Pinpoint the cell where the given text exists, returning its (x, y) midpoint coordinate. 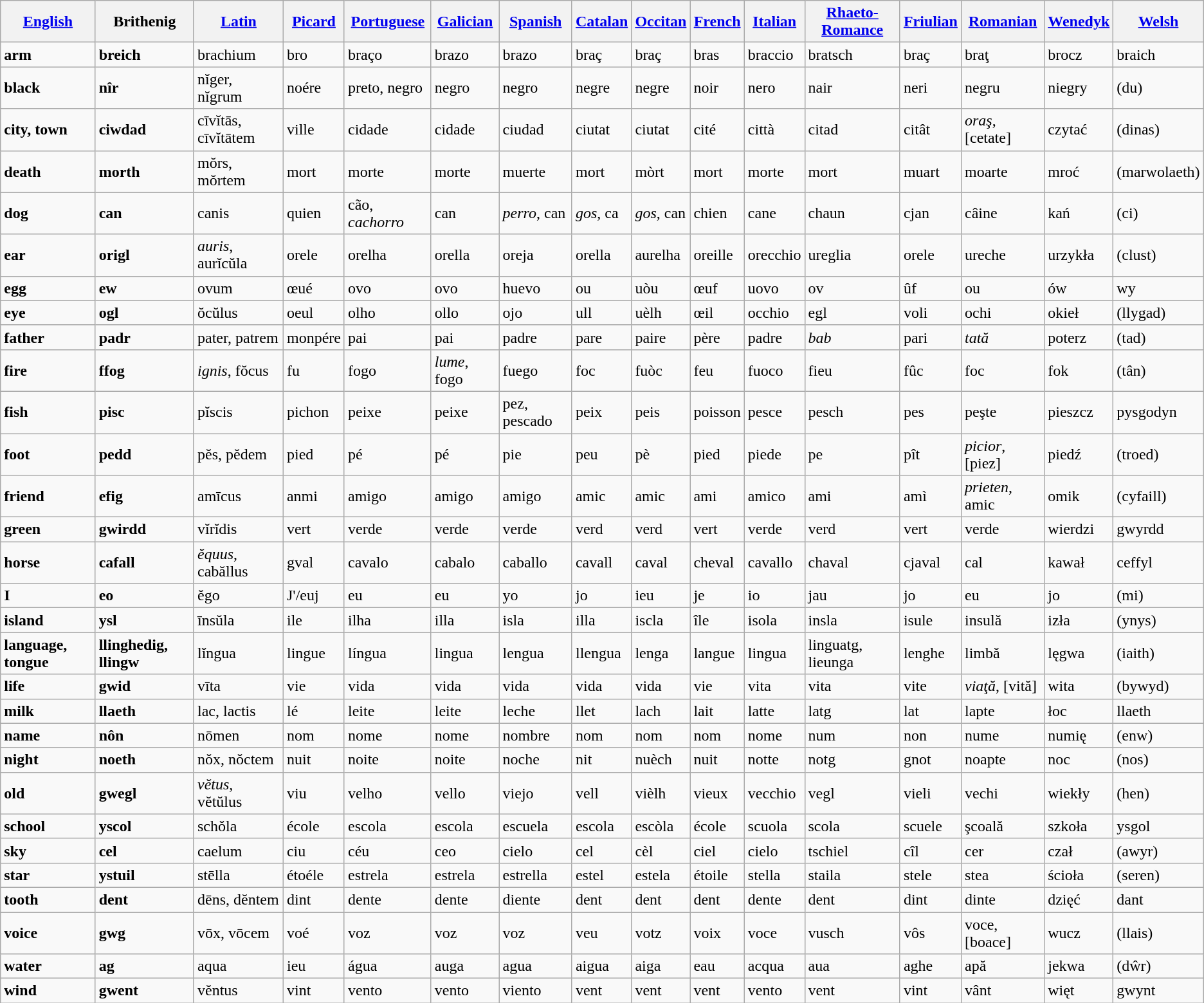
I (48, 596)
diente (535, 899)
Portuguese (387, 22)
poterz (1079, 337)
île (717, 620)
szkoła (1079, 826)
gval (314, 562)
pît (930, 454)
uovo (774, 288)
gnot (930, 760)
cîl (930, 851)
wind (48, 991)
viu (314, 793)
ów (1079, 288)
(awyr) (1158, 851)
okieł (1079, 313)
fieu (852, 371)
(enw) (1158, 735)
noére (314, 87)
pĭscis (238, 412)
Italian (774, 22)
bratsch (852, 55)
cèl (661, 851)
piedź (1079, 454)
linguatg, lieunga (852, 654)
nume (1002, 735)
ollo (465, 313)
jau (852, 596)
īnsŭla (238, 620)
numię (1079, 735)
voix (717, 933)
(ynys) (1158, 620)
étoile (717, 875)
perro, can (535, 214)
ville (314, 130)
père (717, 337)
llinghedig, llingw (144, 654)
ysl (144, 620)
language, tongue (48, 654)
preto, negro (387, 87)
J'/euj (314, 596)
ciwdad (144, 130)
wiekły (1079, 793)
Catalan (601, 22)
fûc (930, 371)
kań (1079, 214)
ull (601, 313)
chaun (852, 214)
ovum (238, 288)
quien (314, 214)
langue (717, 654)
ystuil (144, 875)
(dinas) (1158, 130)
orelha (387, 255)
Picard (314, 22)
lé (314, 711)
oreja (535, 255)
cavalo (387, 562)
lapte (1002, 711)
paire (661, 337)
English (48, 22)
(tân) (1158, 371)
voce, [boace] (1002, 933)
latg (852, 711)
lach (661, 711)
caelum (238, 851)
cer (1002, 851)
notte (774, 760)
ciel (717, 851)
pater, patrem (238, 337)
ĕquus, cabăllus (238, 562)
dog (48, 214)
oraş, [cetate] (1002, 130)
muerte (535, 171)
water (48, 966)
vĕtus, vĕtŭlus (238, 793)
ew (144, 288)
stele (930, 875)
ear (48, 255)
peis (661, 412)
voce (774, 933)
llet (601, 711)
(llygad) (1158, 313)
ścioła (1079, 875)
aua (852, 966)
aiga (661, 966)
viaţă, [vită] (1002, 686)
school (48, 826)
więt (1079, 991)
estel (601, 875)
votz (661, 933)
brachium (238, 55)
ile (314, 620)
ysgol (1158, 826)
velho (387, 793)
nōmen (238, 735)
padr (144, 337)
(seren) (1158, 875)
língua (387, 654)
(cyfaill) (1158, 497)
uèlh (661, 313)
Occitan (661, 22)
limbă (1002, 654)
ignis, fŏcus (238, 371)
gwent (144, 991)
étoéle (314, 875)
fuòc (661, 371)
cīvĭtās, cīvĭtātem (238, 130)
ĕgo (238, 596)
nuèch (661, 760)
pysgodyn (1158, 412)
black (48, 87)
vecchio (774, 793)
tată (1002, 337)
canis (238, 214)
aurelha (661, 255)
ceffyl (1158, 562)
ogl (144, 313)
cão, cachorro (387, 214)
stella (774, 875)
scuele (930, 826)
dzięć (1079, 899)
breich (144, 55)
isla (535, 620)
stea (1002, 875)
vegl (852, 793)
pesch (852, 412)
ag (144, 966)
chaval (852, 562)
(du) (1158, 87)
egg (48, 288)
stēlla (238, 875)
noeth (144, 760)
feu (717, 371)
orecchio (774, 255)
vite (930, 686)
noche (535, 760)
vello (465, 793)
tschiel (852, 851)
wita (1079, 686)
tooth (48, 899)
io (774, 596)
poisson (717, 412)
pisc (144, 412)
night (48, 760)
ûf (930, 288)
œil (717, 313)
lume, fogo (465, 371)
wucz (1079, 933)
scuola (774, 826)
noc (1079, 760)
cafall (144, 562)
escuela (535, 826)
Welsh (1158, 22)
aigua (601, 966)
island (48, 620)
olho (387, 313)
czał (1079, 851)
ureche (1002, 255)
non (930, 735)
dant (1158, 899)
gwid (144, 686)
vĭrĭdis (238, 529)
llengua (601, 654)
green (48, 529)
isule (930, 620)
nero (774, 87)
(clust) (1158, 255)
cheval (717, 562)
vĕntus (238, 991)
auga (465, 966)
pĕs, pĕdem (238, 454)
braccio (774, 55)
anmi (314, 497)
citât (930, 130)
câine (1002, 214)
fire (48, 371)
Friulian (930, 22)
scola (852, 826)
staila (852, 875)
vell (601, 793)
wierdzi (1079, 529)
gwegl (144, 793)
cjaval (930, 562)
(mi) (1158, 596)
noir (717, 87)
viento (535, 991)
aqua (238, 966)
nĭger, nĭgrum (238, 87)
niegry (1079, 87)
kawał (1079, 562)
fish (48, 412)
voé (314, 933)
lĭngua (238, 654)
Romanian (1002, 22)
fogo (387, 371)
citad (852, 130)
gos, can (661, 214)
vīta (238, 686)
ffog (144, 371)
arm (48, 55)
vôs (930, 933)
água (387, 966)
bras (717, 55)
vusch (852, 933)
omik (1079, 497)
auris, aurĭcŭla (238, 255)
pe (852, 454)
amì (930, 497)
ojo (535, 313)
(llais) (1158, 933)
horse (48, 562)
ilha (387, 620)
cavall (601, 562)
milk (48, 711)
oeul (314, 313)
old (48, 793)
nôn (144, 735)
caballo (535, 562)
occhio (774, 313)
brocz (1079, 55)
name (48, 735)
şcoală (1002, 826)
vechi (1002, 793)
braţ (1002, 55)
je (717, 596)
father (48, 337)
num (852, 735)
star (48, 875)
cabalo (465, 562)
lac, lactis (238, 711)
latte (774, 711)
(ci) (1158, 214)
nŏx, nŏctem (238, 760)
dinte (1002, 899)
ureglia (852, 255)
(bywyd) (1158, 686)
sky (48, 851)
gos, ca (601, 214)
œuf (717, 288)
piede (774, 454)
ŏcŭlus (238, 313)
insla (852, 620)
fuego (535, 371)
nîr (144, 87)
origl (144, 255)
lait (717, 711)
lingue (314, 654)
fok (1079, 371)
izła (1079, 620)
chien (717, 214)
nombre (535, 735)
oreille (717, 255)
amīcus (238, 497)
lęgwa (1079, 654)
amico (774, 497)
pez, pescado (535, 412)
noapte (1002, 760)
pichon (314, 412)
pieszcz (1079, 412)
voice (48, 933)
dēns, dĕntem (238, 899)
insulă (1002, 620)
(iaith) (1158, 654)
monpére (314, 337)
nit (601, 760)
morth (144, 171)
(troed) (1158, 454)
aghe (930, 966)
eye (48, 313)
pie (535, 454)
Rhaeto-Romance (852, 22)
(hen) (1158, 793)
viejo (535, 793)
voli (930, 313)
braich (1158, 55)
eau (717, 966)
yo (535, 596)
nair (852, 87)
jekwa (1079, 966)
bab (852, 337)
(marwolaeth) (1158, 171)
ceo (465, 851)
œué (314, 288)
łoc (1079, 711)
life (48, 686)
pedd (144, 454)
mòrt (661, 171)
neri (930, 87)
Wenedyk (1079, 22)
yscol (144, 826)
foot (48, 454)
cavallo (774, 562)
pesce (774, 412)
gwirdd (144, 529)
efig (144, 497)
friend (48, 497)
gwg (144, 933)
(tad) (1158, 337)
lenga (661, 654)
ov (852, 288)
wy (1158, 288)
estrella (535, 875)
caval (661, 562)
uòu (661, 288)
urzykła (1079, 255)
pè (661, 454)
cane (774, 214)
(dŵr) (1158, 966)
bro (314, 55)
lenghe (930, 654)
agua (535, 966)
vièlh (661, 793)
leche (535, 711)
fu (314, 371)
French (717, 22)
Spanish (535, 22)
lengua (535, 654)
vânt (1002, 991)
egl (852, 313)
iscla (661, 620)
eo (144, 596)
city, town (48, 130)
ochi (1002, 313)
estela (661, 875)
czytać (1079, 130)
cjan (930, 214)
gwynt (1158, 991)
pes (930, 412)
prieten, amic (1002, 497)
peşte (1002, 412)
braço (387, 55)
negru (1002, 87)
pare (601, 337)
lat (930, 711)
schŏla (238, 826)
mroć (1079, 171)
céu (387, 851)
escòla (661, 826)
veu (601, 933)
fuoco (774, 371)
apă (1002, 966)
ciudad (535, 130)
cité (717, 130)
peu (601, 454)
moarte (1002, 171)
pari (930, 337)
acqua (774, 966)
cal (1002, 562)
ciu (314, 851)
Latin (238, 22)
huevo (535, 288)
città (774, 130)
isola (774, 620)
notg (852, 760)
vōx, vōcem (238, 933)
Galician (465, 22)
vieli (930, 793)
peix (601, 412)
vieux (717, 793)
Brithenig (144, 22)
(nos) (1158, 760)
mŏrs, mŏrtem (238, 171)
gwyrdd (1158, 529)
picior, [piez] (1002, 454)
death (48, 171)
muart (930, 171)
